Provide the [x, y] coordinate of the cell's center where the given text is located.  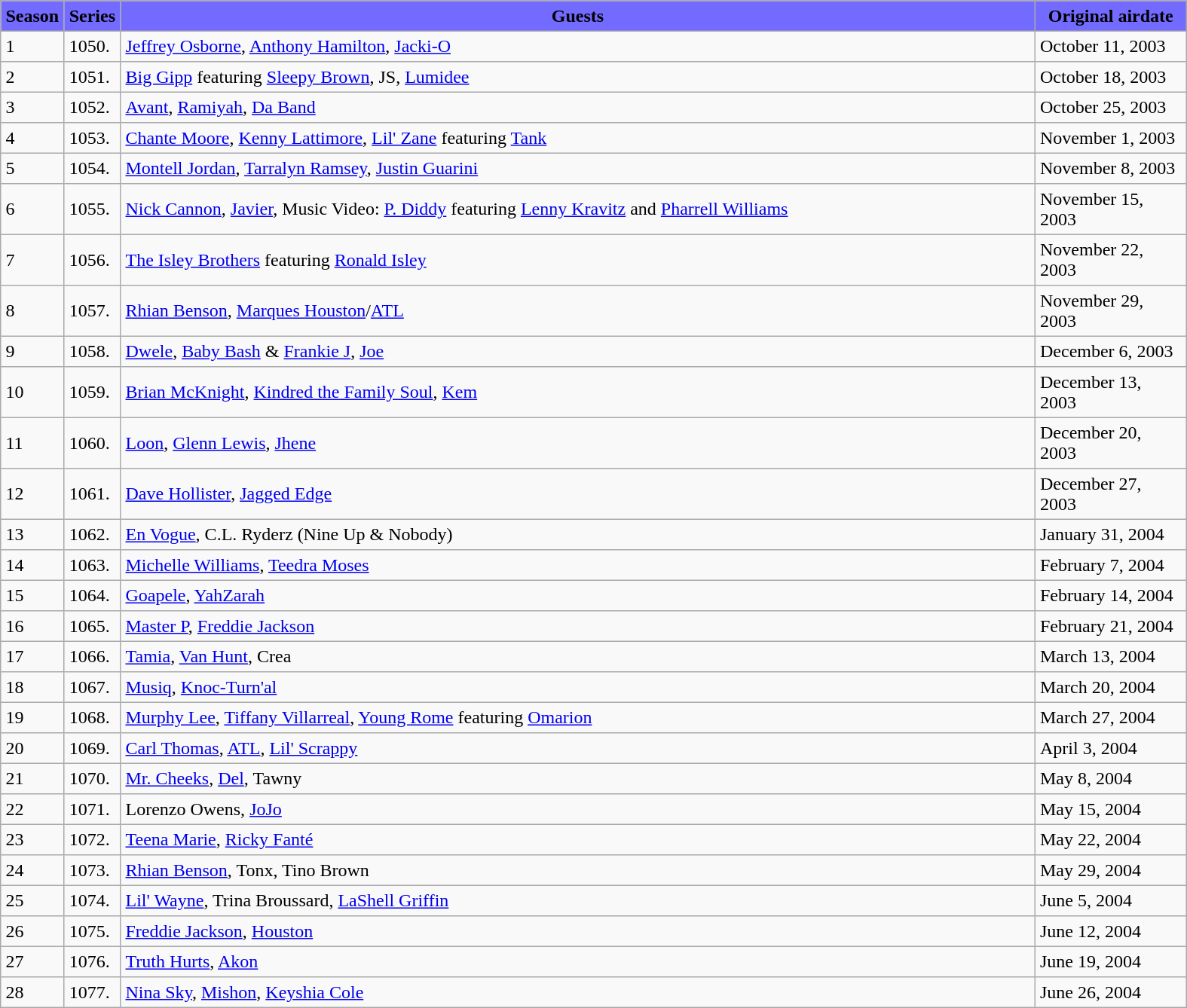
December 20, 2003 [1111, 443]
March 13, 2004 [1111, 656]
18 [32, 687]
Chante Moore, Kenny Lattimore, Lil' Zane featuring Tank [578, 138]
7 [32, 260]
Nick Cannon, Javier, Music Video: P. Diddy featuring Lenny Kravitz and Pharrell Williams [578, 209]
Big Gipp featuring Sleepy Brown, JS, Lumidee [578, 77]
June 5, 2004 [1111, 900]
24 [32, 870]
1076. [92, 961]
En Vogue, C.L. Ryderz (Nine Up & Nobody) [578, 534]
Avant, Ramiyah, Da Band [578, 107]
1069. [92, 748]
21 [32, 778]
1072. [92, 839]
6 [32, 209]
1061. [92, 494]
2 [32, 77]
1054. [92, 168]
1063. [92, 565]
June 12, 2004 [1111, 931]
May 8, 2004 [1111, 778]
1070. [92, 778]
1057. [92, 311]
22 [32, 809]
Michelle Williams, Teedra Moses [578, 565]
20 [32, 748]
19 [32, 717]
1 [32, 46]
November 22, 2003 [1111, 260]
December 27, 2003 [1111, 494]
March 20, 2004 [1111, 687]
Loon, Glenn Lewis, Jhene [578, 443]
October 11, 2003 [1111, 46]
Nina Sky, Mishon, Keyshia Cole [578, 992]
Season [32, 16]
Musiq, Knoc-Turn'al [578, 687]
Teena Marie, Ricky Fanté [578, 839]
Montell Jordan, Tarralyn Ramsey, Justin Guarini [578, 168]
Dave Hollister, Jagged Edge [578, 494]
27 [32, 961]
November 29, 2003 [1111, 311]
Master P, Freddie Jackson [578, 626]
1055. [92, 209]
1060. [92, 443]
March 27, 2004 [1111, 717]
Freddie Jackson, Houston [578, 931]
December 6, 2003 [1111, 351]
May 15, 2004 [1111, 809]
1056. [92, 260]
December 13, 2003 [1111, 393]
Mr. Cheeks, Del, Tawny [578, 778]
5 [32, 168]
1073. [92, 870]
Series [92, 16]
1058. [92, 351]
Original airdate [1111, 16]
1067. [92, 687]
14 [32, 565]
26 [32, 931]
Tamia, Van Hunt, Crea [578, 656]
April 3, 2004 [1111, 748]
1074. [92, 900]
May 29, 2004 [1111, 870]
Carl Thomas, ATL, Lil' Scrappy [578, 748]
November 15, 2003 [1111, 209]
1059. [92, 393]
Rhian Benson, Marques Houston/ATL [578, 311]
May 22, 2004 [1111, 839]
Rhian Benson, Tonx, Tino Brown [578, 870]
1064. [92, 595]
1053. [92, 138]
February 14, 2004 [1111, 595]
23 [32, 839]
June 19, 2004 [1111, 961]
1071. [92, 809]
9 [32, 351]
Lil' Wayne, Trina Broussard, LaShell Griffin [578, 900]
Murphy Lee, Tiffany Villarreal, Young Rome featuring Omarion [578, 717]
13 [32, 534]
25 [32, 900]
Truth Hurts, Akon [578, 961]
28 [32, 992]
Jeffrey Osborne, Anthony Hamilton, Jacki-O [578, 46]
January 31, 2004 [1111, 534]
1050. [92, 46]
10 [32, 393]
1065. [92, 626]
1075. [92, 931]
3 [32, 107]
1077. [92, 992]
1066. [92, 656]
1068. [92, 717]
16 [32, 626]
Brian McKnight, Kindred the Family Soul, Kem [578, 393]
15 [32, 595]
17 [32, 656]
1052. [92, 107]
11 [32, 443]
Goapele, YahZarah [578, 595]
October 18, 2003 [1111, 77]
1062. [92, 534]
February 7, 2004 [1111, 565]
8 [32, 311]
November 8, 2003 [1111, 168]
October 25, 2003 [1111, 107]
Guests [578, 16]
November 1, 2003 [1111, 138]
The Isley Brothers featuring Ronald Isley [578, 260]
June 26, 2004 [1111, 992]
1051. [92, 77]
February 21, 2004 [1111, 626]
4 [32, 138]
Dwele, Baby Bash & Frankie J, Joe [578, 351]
12 [32, 494]
Lorenzo Owens, JoJo [578, 809]
